Return (X, Y) of the center of cell containing provided text 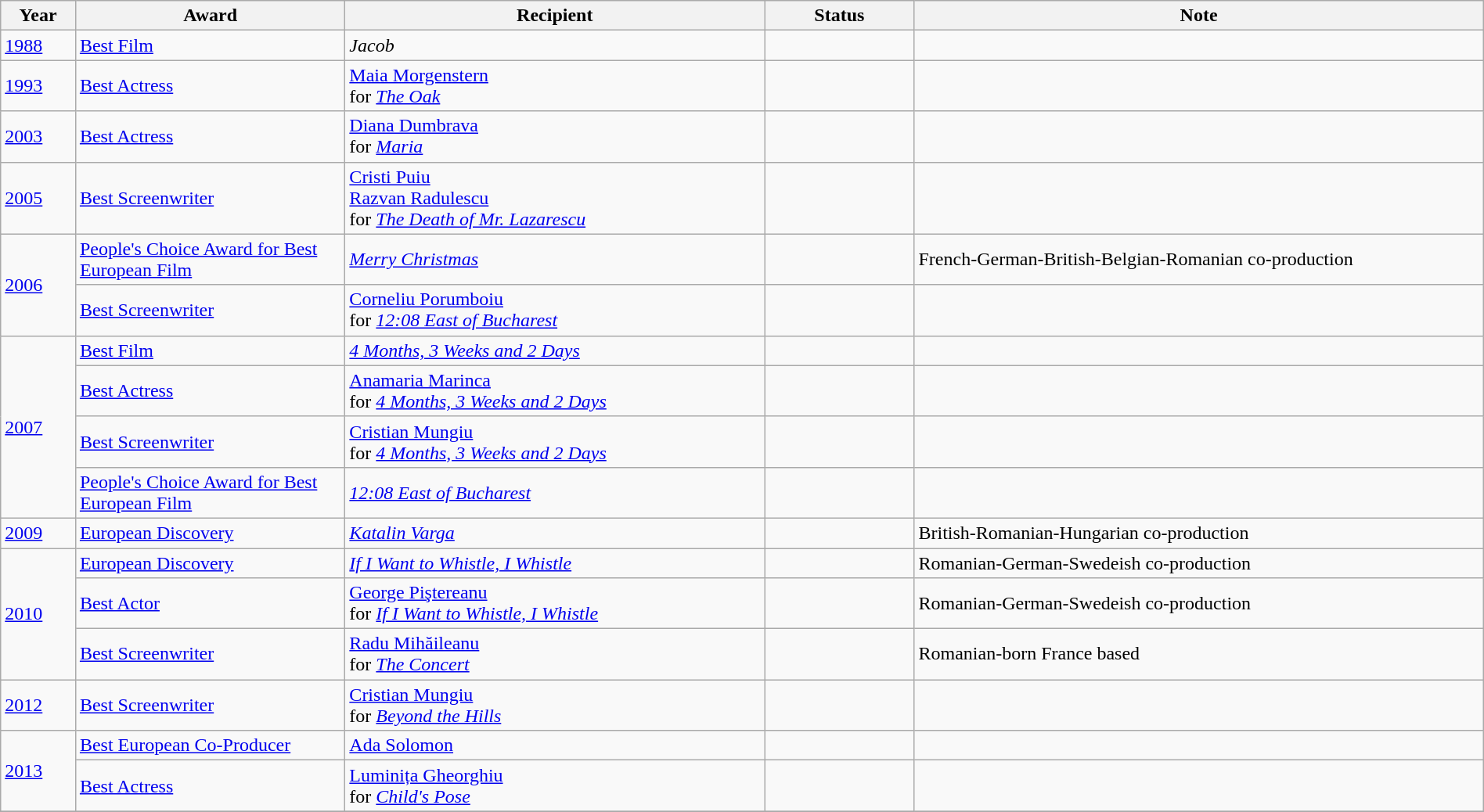
2009 (38, 533)
Maia Morgenstern for The Oak (555, 86)
Cristian Mungiu for Beyond the Hills (555, 706)
Katalin Varga (555, 533)
If I Want to Whistle, I Whistle (555, 562)
12:08 East of Bucharest (555, 493)
Year (38, 16)
Recipient (555, 16)
Cristi Puiu Razvan Radulescu for The Death of Mr. Lazarescu (555, 198)
2012 (38, 706)
Award (210, 16)
George Piştereanu for If I Want to Whistle, I Whistle (555, 604)
4 Months, 3 Weeks and 2 Days (555, 350)
2010 (38, 613)
1993 (38, 86)
2006 (38, 285)
Corneliu Porumboiu for 12:08 East of Bucharest (555, 310)
Ada Solomon (555, 746)
Best European Co-Producer (210, 746)
2003 (38, 136)
2013 (38, 771)
Note (1199, 16)
2005 (38, 198)
1988 (38, 45)
Romanian-born France based (1199, 654)
Jacob (555, 45)
2007 (38, 427)
French-German-British-Belgian-Romanian co-production (1199, 260)
British-Romanian-Hungarian co-production (1199, 533)
Cristian Mungiu for 4 Months, 3 Weeks and 2 Days (555, 441)
Luminița Gheorghiu for Child's Pose (555, 785)
Status (839, 16)
Best Actor (210, 604)
Anamaria Marinca for 4 Months, 3 Weeks and 2 Days (555, 391)
Radu Mihăileanu for The Concert (555, 654)
Diana Dumbrava for Maria (555, 136)
Merry Christmas (555, 260)
